For the text-containing cell, return its midpoint in (x, y) coordinate format. 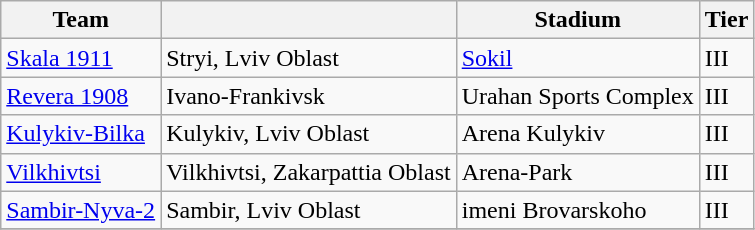
Tier (726, 20)
Kulykiv, Lviv Oblast (309, 134)
Ivano-Frankivsk (309, 96)
Arena Kulykiv (578, 134)
Urahan Sports Complex (578, 96)
Team (81, 20)
Vilkhivtsi, Zakarpattia Oblast (309, 172)
imeni Brovarskoho (578, 210)
Sambir-Nyva-2 (81, 210)
Sokil (578, 58)
Sambir, Lviv Oblast (309, 210)
Revera 1908 (81, 96)
Skala 1911 (81, 58)
Arena-Park (578, 172)
Vilkhivtsi (81, 172)
Stadium (578, 20)
Stryi, Lviv Oblast (309, 58)
Kulykiv-Bilka (81, 134)
